Output the [X, Y] coordinate of the center of the cell containing the given text.  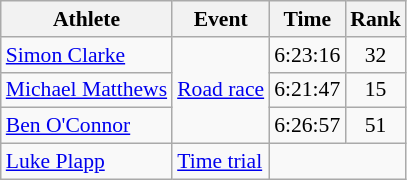
6:26:57 [307, 126]
15 [376, 90]
Event [220, 19]
6:23:16 [307, 55]
Michael Matthews [86, 90]
Simon Clarke [86, 55]
Ben O'Connor [86, 126]
Time [307, 19]
Rank [376, 19]
6:21:47 [307, 90]
51 [376, 126]
32 [376, 55]
Time trial [220, 162]
Athlete [86, 19]
Road race [220, 90]
Luke Plapp [86, 162]
